Provide the [x, y] coordinate of the cell's center where the given text is located.  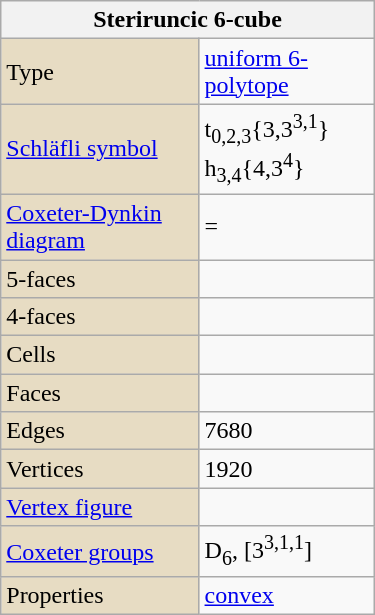
Coxeter groups [100, 552]
uniform 6-polytope [286, 72]
t0,2,3{3,33,1}h3,4{4,34} [286, 150]
4-faces [100, 317]
= [286, 226]
Cells [100, 355]
Steriruncic 6-cube [188, 20]
Properties [100, 596]
Edges [100, 431]
D6, [33,1,1] [286, 552]
convex [286, 596]
7680 [286, 431]
Faces [100, 393]
1920 [286, 469]
Coxeter-Dynkin diagram [100, 226]
Type [100, 72]
5-faces [100, 279]
Vertices [100, 469]
Vertex figure [100, 507]
Schläfli symbol [100, 150]
